Locate the cell with the specified text and output its (x, y) center coordinate. 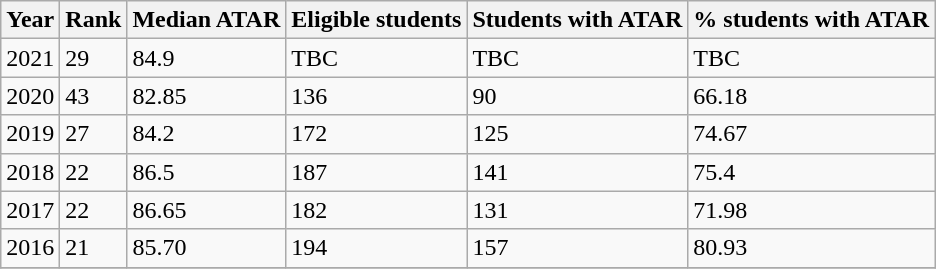
2020 (30, 96)
136 (376, 96)
82.85 (206, 96)
66.18 (812, 96)
141 (578, 172)
2016 (30, 248)
86.5 (206, 172)
157 (578, 248)
Eligible students (376, 20)
74.67 (812, 134)
84.9 (206, 58)
172 (376, 134)
80.93 (812, 248)
43 (94, 96)
2021 (30, 58)
Students with ATAR (578, 20)
71.98 (812, 210)
21 (94, 248)
125 (578, 134)
84.2 (206, 134)
2017 (30, 210)
2019 (30, 134)
187 (376, 172)
27 (94, 134)
Rank (94, 20)
194 (376, 248)
Year (30, 20)
131 (578, 210)
75.4 (812, 172)
90 (578, 96)
29 (94, 58)
86.65 (206, 210)
Median ATAR (206, 20)
85.70 (206, 248)
182 (376, 210)
2018 (30, 172)
% students with ATAR (812, 20)
